Output the [x, y] coordinate of the center of the cell containing the given text.  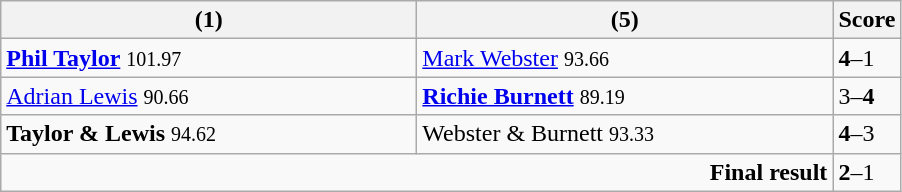
Webster & Burnett 93.33 [625, 134]
Richie Burnett 89.19 [625, 96]
Final result [417, 172]
Taylor & Lewis 94.62 [209, 134]
4–1 [867, 58]
3–4 [867, 96]
Phil Taylor 101.97 [209, 58]
Mark Webster 93.66 [625, 58]
Score [867, 20]
2–1 [867, 172]
(1) [209, 20]
Adrian Lewis 90.66 [209, 96]
4–3 [867, 134]
(5) [625, 20]
